Pinpoint the cell where the given text exists, returning its [X, Y] midpoint coordinate. 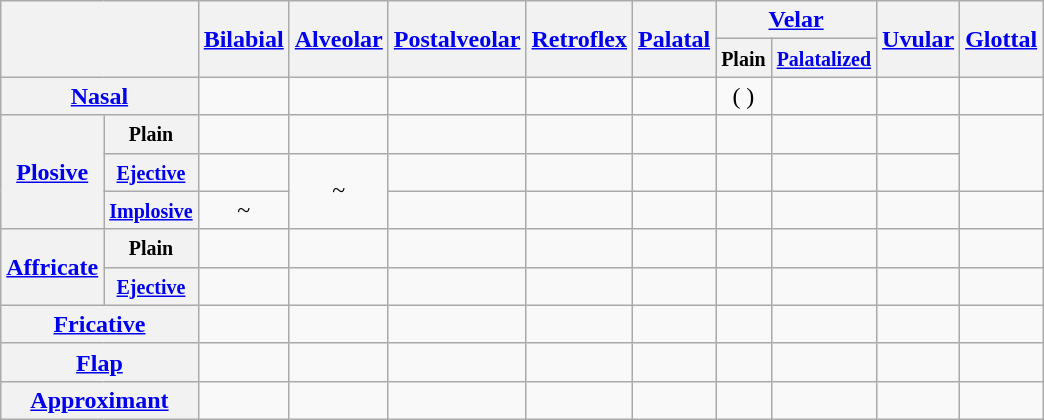
Fricative [100, 324]
Plosive [52, 172]
Uvular [918, 39]
Flap [100, 362]
Retroflex [580, 39]
( ) [744, 96]
Implosive [151, 210]
Velar [796, 20]
Bilabial [244, 39]
Palatal [674, 39]
Approximant [100, 400]
Palatalized [824, 58]
Alveolar [338, 39]
Postalveolar [457, 39]
Affricate [52, 267]
Glottal [1002, 39]
Nasal [100, 96]
